Pinpoint the cell where the given text exists, returning its (x, y) midpoint coordinate. 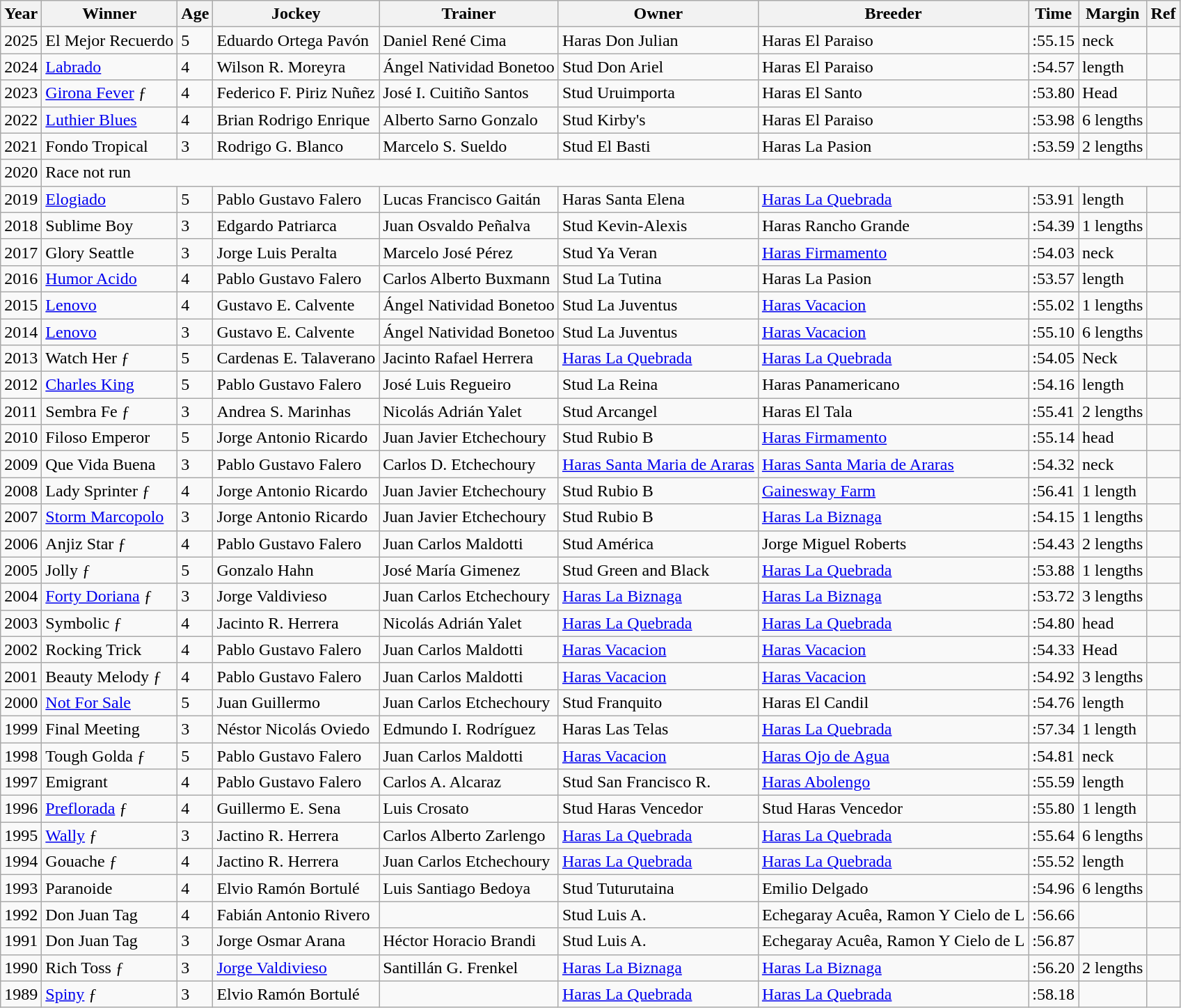
Girona Fever ƒ (110, 93)
Gainesway Farm (893, 491)
Héctor Horacio Brandi (469, 941)
:58.18 (1054, 994)
Carlos A. Alcaraz (469, 782)
1998 (21, 755)
Stud Kirby's (658, 120)
1991 (21, 941)
2022 (21, 120)
2002 (21, 649)
Race not run (611, 173)
2001 (21, 676)
Charles King (110, 385)
:54.57 (1054, 67)
Final Meeting (110, 729)
1999 (21, 729)
Lucas Francisco Gaitán (469, 199)
:54.80 (1054, 623)
2003 (21, 623)
:55.02 (1054, 305)
:54.81 (1054, 755)
Ref (1164, 14)
2019 (21, 199)
:53.59 (1054, 146)
Brian Rodrigo Enrique (296, 120)
:55.15 (1054, 40)
:54.39 (1054, 226)
Jacinto R. Herrera (296, 623)
Haras El Candil (893, 702)
Rich Toss ƒ (110, 968)
Luthier Blues (110, 120)
2009 (21, 464)
Jorge Miguel Roberts (893, 544)
:55.59 (1054, 782)
:54.33 (1054, 649)
Stud Tuturutaina (658, 888)
2017 (21, 252)
2015 (21, 305)
1995 (21, 835)
2018 (21, 226)
Forty Doriana ƒ (110, 597)
Paranoide (110, 888)
1992 (21, 915)
Luis Crosato (469, 809)
Breeder (893, 14)
Year (21, 14)
Carlos D. Etchechoury (469, 464)
Carlos Alberto Buxmann (469, 278)
Edmundo I. Rodríguez (469, 729)
Edgardo Patriarca (296, 226)
:55.14 (1054, 438)
Emilio Delgado (893, 888)
Eduardo Ortega Pavón (296, 40)
Marcelo S. Sueldo (469, 146)
Time (1054, 14)
1989 (21, 994)
:54.96 (1054, 888)
Que Vida Buena (110, 464)
2016 (21, 278)
Stud Ya Veran (658, 252)
:56.87 (1054, 941)
:55.41 (1054, 411)
:57.34 (1054, 729)
Not For Sale (110, 702)
Age (195, 14)
1997 (21, 782)
Santillán G. Frenkel (469, 968)
Lady Sprinter ƒ (110, 491)
Gouache ƒ (110, 862)
2013 (21, 359)
:54.15 (1054, 517)
Guillermo E. Sena (296, 809)
2010 (21, 438)
Elogiado (110, 199)
2023 (21, 93)
2020 (21, 173)
:54.05 (1054, 359)
Stud Don Ariel (658, 67)
2021 (21, 146)
:54.76 (1054, 702)
Anjiz Star ƒ (110, 544)
:55.80 (1054, 809)
:54.32 (1054, 464)
José María Gimenez (469, 570)
Jorge Luis Peralta (296, 252)
2012 (21, 385)
Tough Golda ƒ (110, 755)
Stud Uruimporta (658, 93)
Luis Santiago Bedoya (469, 888)
:56.66 (1054, 915)
Alberto Sarno Gonzalo (469, 120)
2007 (21, 517)
Winner (110, 14)
Stud Green and Black (658, 570)
José Luis Regueiro (469, 385)
José I. Cuitiño Santos (469, 93)
:53.91 (1054, 199)
Labrado (110, 67)
:53.57 (1054, 278)
Fabián Antonio Rivero (296, 915)
2004 (21, 597)
Preflorada ƒ (110, 809)
Haras El Santo (893, 93)
Haras Las Telas (658, 729)
Néstor Nicolás Oviedo (296, 729)
Sublime Boy (110, 226)
2011 (21, 411)
Watch Her ƒ (110, 359)
Owner (658, 14)
Juan Guillermo (296, 702)
Stud San Francisco R. (658, 782)
Fondo Tropical (110, 146)
:53.88 (1054, 570)
2008 (21, 491)
2006 (21, 544)
2000 (21, 702)
1994 (21, 862)
Juan Osvaldo Peñalva (469, 226)
Humor Acido (110, 278)
Haras Santa Elena (658, 199)
:55.64 (1054, 835)
Margin (1113, 14)
Jacinto Rafael Herrera (469, 359)
Jolly ƒ (110, 570)
2005 (21, 570)
Jockey (296, 14)
Rodrigo G. Blanco (296, 146)
Gonzalo Hahn (296, 570)
Trainer (469, 14)
:53.80 (1054, 93)
Emigrant (110, 782)
Wally ƒ (110, 835)
Spiny ƒ (110, 994)
:56.20 (1054, 968)
:55.52 (1054, 862)
:54.03 (1054, 252)
2014 (21, 332)
Marcelo José Pérez (469, 252)
Stud La Reina (658, 385)
Rocking Trick (110, 649)
Cardenas E. Talaverano (296, 359)
Sembra Fe ƒ (110, 411)
Haras El Tala (893, 411)
Symbolic ƒ (110, 623)
:55.10 (1054, 332)
1993 (21, 888)
2024 (21, 67)
:54.43 (1054, 544)
Andrea S. Marinhas (296, 411)
Beauty Melody ƒ (110, 676)
:53.98 (1054, 120)
1996 (21, 809)
Stud Franquito (658, 702)
Haras Don Julian (658, 40)
Neck (1113, 359)
Stud América (658, 544)
Stud La Tutina (658, 278)
Storm Marcopolo (110, 517)
1990 (21, 968)
Stud Kevin-Alexis (658, 226)
:53.72 (1054, 597)
Federico F. Piriz Nuñez (296, 93)
Haras Abolengo (893, 782)
Daniel René Cima (469, 40)
Carlos Alberto Zarlengo (469, 835)
Stud Arcangel (658, 411)
Glory Seattle (110, 252)
:56.41 (1054, 491)
:54.16 (1054, 385)
Haras Ojo de Agua (893, 755)
Filoso Emperor (110, 438)
El Mejor Recuerdo (110, 40)
:54.92 (1054, 676)
2025 (21, 40)
Stud El Basti (658, 146)
Jorge Osmar Arana (296, 941)
Wilson R. Moreyra (296, 67)
Haras Panamericano (893, 385)
Haras Rancho Grande (893, 226)
